Output the (x, y) coordinate of the center of the cell containing the given text.  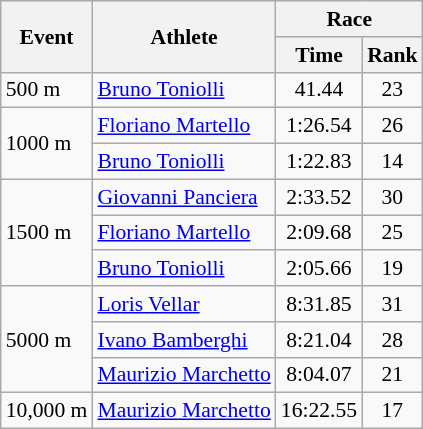
500 m (47, 90)
Race (350, 19)
30 (392, 197)
1:22.83 (319, 162)
Time (319, 55)
5000 m (47, 340)
Ivano Bamberghi (184, 340)
Rank (392, 55)
Loris Vellar (184, 304)
31 (392, 304)
2:09.68 (319, 233)
28 (392, 340)
23 (392, 90)
21 (392, 375)
25 (392, 233)
26 (392, 126)
16:22.55 (319, 411)
Event (47, 36)
14 (392, 162)
19 (392, 269)
1000 m (47, 144)
2:05.66 (319, 269)
2:33.52 (319, 197)
17 (392, 411)
1:26.54 (319, 126)
8:31.85 (319, 304)
41.44 (319, 90)
1500 m (47, 232)
Athlete (184, 36)
Giovanni Panciera (184, 197)
10,000 m (47, 411)
8:21.04 (319, 340)
8:04.07 (319, 375)
